Return the [X, Y] coordinate for the center point of the cell that contains the specified text.  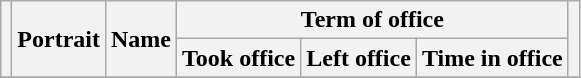
Left office [359, 58]
Time in office [492, 58]
Term of office [373, 20]
Portrait [59, 39]
Took office [239, 58]
Name [140, 39]
